Identify which cell holds the provided text, then report its [X, Y] central coordinate. 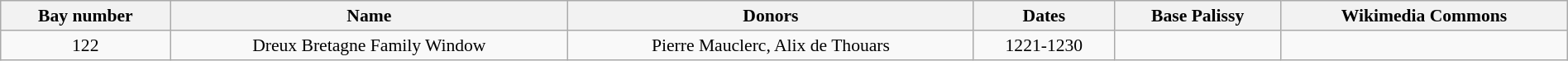
Dates [1044, 16]
Name [369, 16]
1221-1230 [1044, 45]
122 [86, 45]
Donors [771, 16]
Bay number [86, 16]
Dreux Bretagne Family Window [369, 45]
Base Palissy [1198, 16]
Pierre Mauclerc, Alix de Thouars [771, 45]
Wikimedia Commons [1424, 16]
